Detect which cell encompasses the target text, then output its [X, Y] center coordinate. 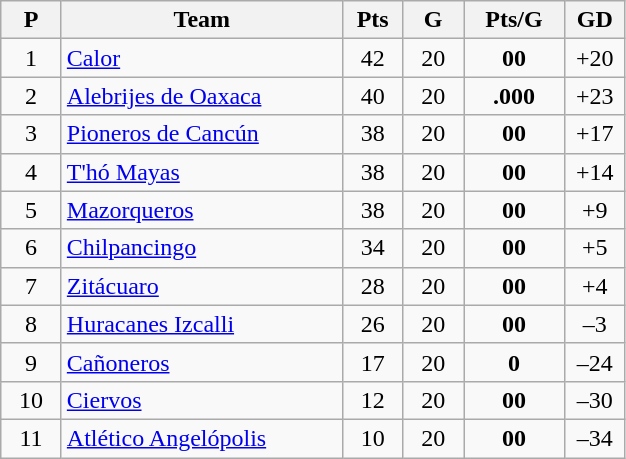
Zitácuaro [202, 286]
–3 [596, 324]
Pts [372, 20]
2 [32, 96]
Ciervos [202, 400]
1 [32, 58]
Calor [202, 58]
26 [372, 324]
42 [372, 58]
6 [32, 248]
4 [32, 172]
Pioneros de Cancún [202, 134]
T'hó Mayas [202, 172]
Cañoneros [202, 362]
5 [32, 210]
Pts/G [514, 20]
Alebrijes de Oaxaca [202, 96]
34 [372, 248]
28 [372, 286]
Huracanes Izcalli [202, 324]
+23 [596, 96]
+20 [596, 58]
+14 [596, 172]
+9 [596, 210]
–34 [596, 438]
.000 [514, 96]
9 [32, 362]
11 [32, 438]
8 [32, 324]
Atlético Angelópolis [202, 438]
G [434, 20]
GD [596, 20]
Team [202, 20]
0 [514, 362]
P [32, 20]
Chilpancingo [202, 248]
7 [32, 286]
40 [372, 96]
3 [32, 134]
+4 [596, 286]
–24 [596, 362]
+17 [596, 134]
Mazorqueros [202, 210]
+5 [596, 248]
17 [372, 362]
12 [372, 400]
–30 [596, 400]
